Find where the given text appears and provide that cell's center as (x, y) coordinate. 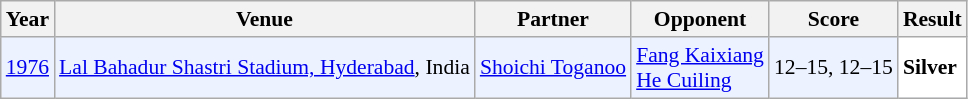
Score (834, 19)
Fang Kaixiang He Cuiling (700, 68)
Lal Bahadur Shastri Stadium, Hyderabad, India (264, 68)
Year (28, 19)
Partner (553, 19)
Opponent (700, 19)
1976 (28, 68)
Shoichi Toganoo (553, 68)
12–15, 12–15 (834, 68)
Result (932, 19)
Silver (932, 68)
Venue (264, 19)
